Pinpoint the cell where the given text exists, returning its (x, y) midpoint coordinate. 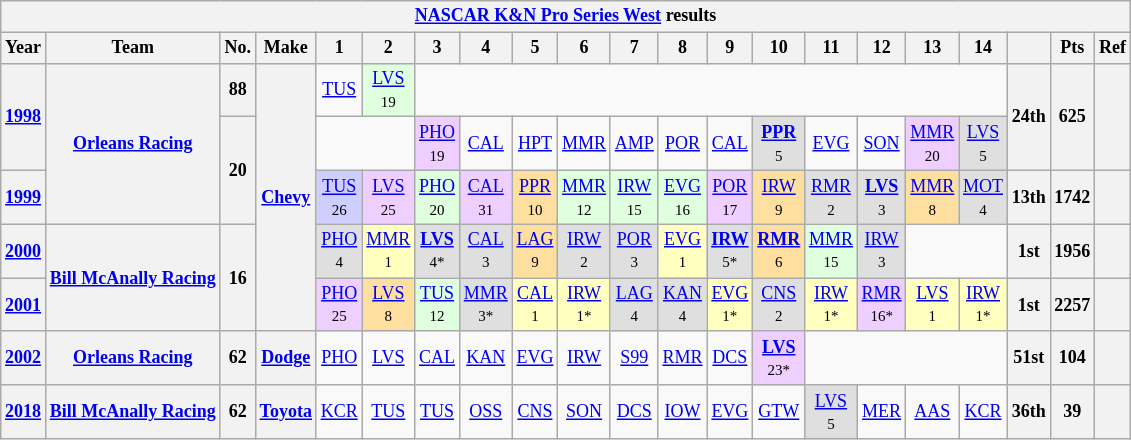
TUS26 (339, 197)
IRW3 (882, 251)
51st (1028, 358)
2002 (24, 358)
3 (438, 48)
LVS19 (388, 90)
LAG4 (634, 305)
24th (1028, 116)
RMR2 (832, 197)
IRW5* (730, 251)
IRW2 (584, 251)
CAL31 (486, 197)
IRW15 (634, 197)
Year (24, 48)
8 (682, 48)
IRW9 (779, 197)
2000 (24, 251)
POR (682, 144)
625 (1072, 116)
MMR (584, 144)
2 (388, 48)
2018 (24, 412)
POR3 (634, 251)
MOT4 (984, 197)
TUS12 (438, 305)
EVG1* (730, 305)
LVS4* (438, 251)
36th (1028, 412)
88 (238, 90)
MER (882, 412)
RMR6 (779, 251)
LVS25 (388, 197)
CAL1 (535, 305)
GTW (779, 412)
Dodge (286, 358)
AAS (932, 412)
MMR15 (832, 251)
Team (132, 48)
5 (535, 48)
12 (882, 48)
LVS23* (779, 358)
20 (238, 170)
S99 (634, 358)
PHO19 (438, 144)
4 (486, 48)
PHO (339, 358)
MMR12 (584, 197)
PHO20 (438, 197)
LVS8 (388, 305)
Toyota (286, 412)
RMR (682, 358)
KAN (486, 358)
EVG16 (682, 197)
LVS1 (932, 305)
39 (1072, 412)
1999 (24, 197)
2257 (1072, 305)
MMR20 (932, 144)
104 (1072, 358)
16 (238, 278)
CAL3 (486, 251)
KAN4 (682, 305)
OSS (486, 412)
7 (634, 48)
IOW (682, 412)
No. (238, 48)
Make (286, 48)
11 (832, 48)
1998 (24, 116)
13 (932, 48)
Pts (1072, 48)
PPR10 (535, 197)
LAG9 (535, 251)
CNS2 (779, 305)
CNS (535, 412)
POR17 (730, 197)
Chevy (286, 197)
NASCAR K&N Pro Series West results (566, 16)
10 (779, 48)
13th (1028, 197)
LVS (388, 358)
9 (730, 48)
PHO4 (339, 251)
HPT (535, 144)
PPR5 (779, 144)
6 (584, 48)
PHO25 (339, 305)
LVS3 (882, 197)
1 (339, 48)
1742 (1072, 197)
14 (984, 48)
IRW (584, 358)
MMR8 (932, 197)
MMR3* (486, 305)
1956 (1072, 251)
RMR16* (882, 305)
2001 (24, 305)
AMP (634, 144)
MMR1 (388, 251)
Ref (1113, 48)
EVG1 (682, 251)
